Determine the [X, Y] coordinate at the center of the cell enclosing the given text.  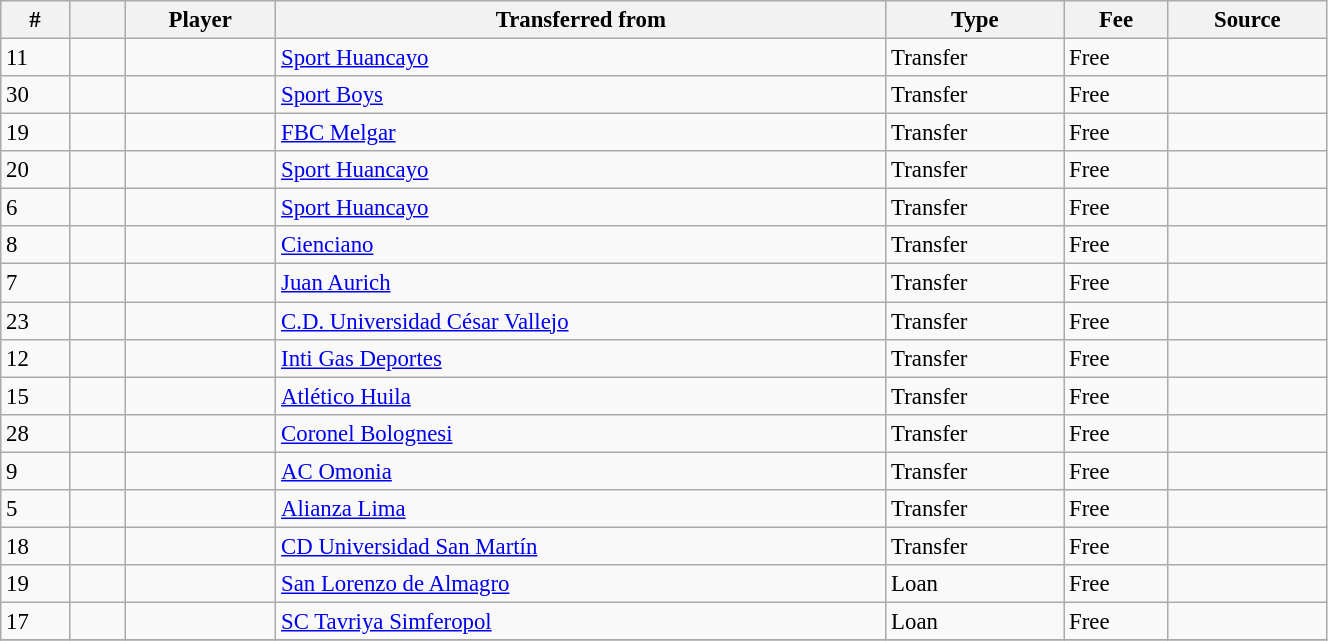
20 [35, 170]
7 [35, 283]
23 [35, 321]
17 [35, 621]
Atlético Huila [581, 396]
FBC Melgar [581, 133]
CD Universidad San Martín [581, 546]
# [35, 20]
18 [35, 546]
Sport Boys [581, 95]
SC Tavriya Simferopol [581, 621]
12 [35, 358]
Alianza Lima [581, 509]
28 [35, 433]
Transferred from [581, 20]
Type [975, 20]
Cienciano [581, 245]
15 [35, 396]
6 [35, 208]
San Lorenzo de Almagro [581, 584]
Juan Aurich [581, 283]
Coronel Bolognesi [581, 433]
5 [35, 509]
8 [35, 245]
Player [200, 20]
C.D. Universidad César Vallejo [581, 321]
AC Omonia [581, 471]
Inti Gas Deportes [581, 358]
Source [1247, 20]
9 [35, 471]
30 [35, 95]
Fee [1116, 20]
11 [35, 58]
